Detect which cell encompasses the target text, then output its [x, y] center coordinate. 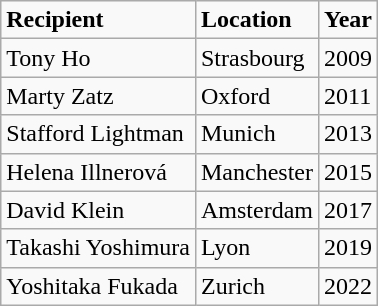
2009 [348, 58]
2022 [348, 286]
Location [256, 20]
Munich [256, 134]
Takashi Yoshimura [98, 248]
2017 [348, 210]
Lyon [256, 248]
Tony Ho [98, 58]
Stafford Lightman [98, 134]
Manchester [256, 172]
Yoshitaka Fukada [98, 286]
Recipient [98, 20]
David Klein [98, 210]
Oxford [256, 96]
2013 [348, 134]
2011 [348, 96]
2015 [348, 172]
Helena Illnerová [98, 172]
Marty Zatz [98, 96]
Zurich [256, 286]
Year [348, 20]
Strasbourg [256, 58]
2019 [348, 248]
Amsterdam [256, 210]
